Return (x, y) of the center of cell containing provided text 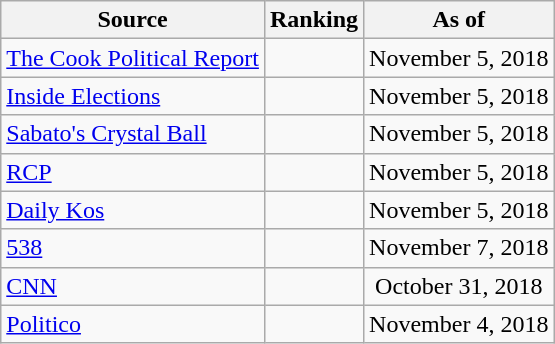
October 31, 2018 (459, 286)
Sabato's Crystal Ball (133, 134)
538 (133, 248)
CNN (133, 286)
November 4, 2018 (459, 324)
As of (459, 20)
Ranking (314, 20)
Politico (133, 324)
The Cook Political Report (133, 58)
November 7, 2018 (459, 248)
Inside Elections (133, 96)
Source (133, 20)
Daily Kos (133, 210)
RCP (133, 172)
